Extract the (x, y) coordinate from the center of the cell holding the provided text.  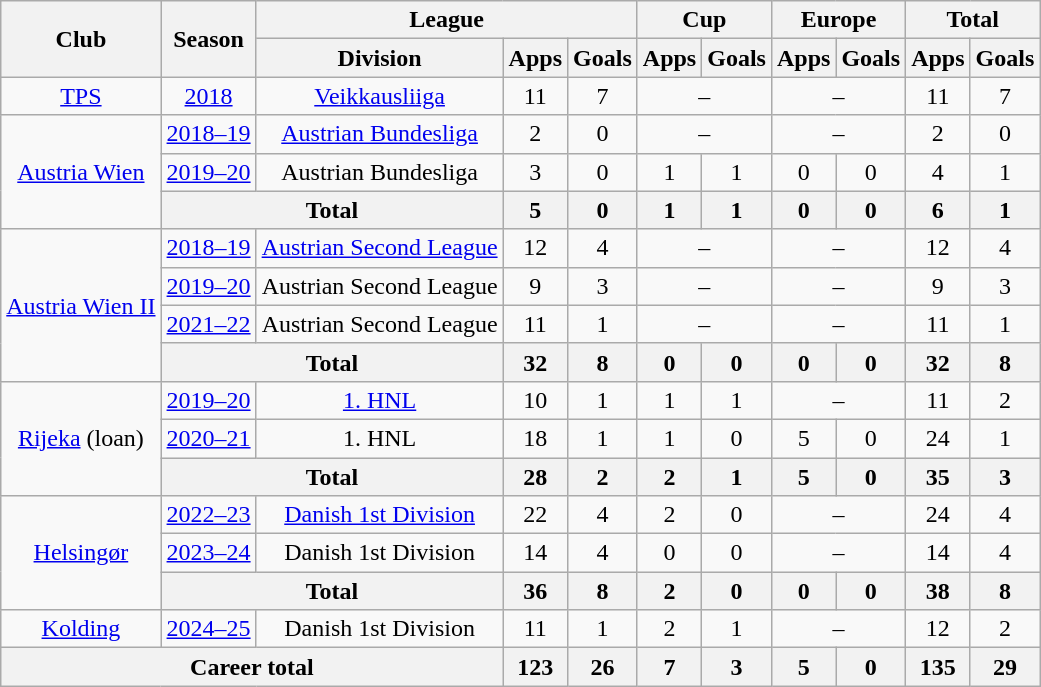
2020–21 (208, 438)
Club (81, 39)
2024–25 (208, 629)
2021–22 (208, 324)
Rijeka (loan) (81, 438)
TPS (81, 96)
2023–24 (208, 553)
35 (938, 477)
Europe (838, 20)
2022–23 (208, 515)
6 (938, 210)
123 (535, 667)
26 (603, 667)
36 (535, 591)
Austria Wien II (81, 305)
Career total (252, 667)
10 (535, 400)
League (446, 20)
Kolding (81, 629)
Cup (704, 20)
Division (380, 58)
18 (535, 438)
29 (1005, 667)
22 (535, 515)
28 (535, 477)
135 (938, 667)
Helsingør (81, 553)
Veikkausliiga (380, 96)
38 (938, 591)
Austria Wien (81, 172)
Season (208, 39)
2018 (208, 96)
